Return [x, y] of the center of cell containing provided text 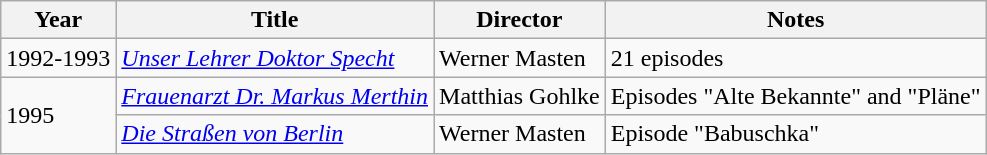
Episode "Babuschka" [796, 134]
1992-1993 [58, 58]
Frauenarzt Dr. Markus Merthin [275, 96]
Notes [796, 20]
Title [275, 20]
21 episodes [796, 58]
1995 [58, 115]
Die Straßen von Berlin [275, 134]
Unser Lehrer Doktor Specht [275, 58]
Matthias Gohlke [520, 96]
Episodes "Alte Bekannte" and "Pläne" [796, 96]
Director [520, 20]
Year [58, 20]
